Pinpoint the cell where the given text exists, returning its [x, y] midpoint coordinate. 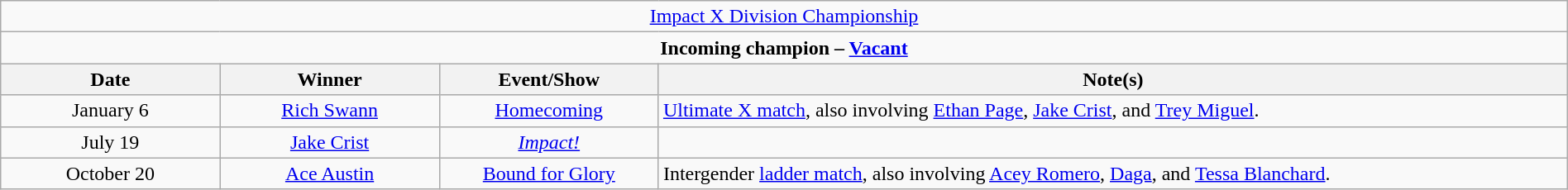
Impact! [549, 142]
Rich Swann [329, 111]
Event/Show [549, 79]
Ace Austin [329, 173]
October 20 [111, 173]
July 19 [111, 142]
Jake Crist [329, 142]
Homecoming [549, 111]
Ultimate X match, also involving Ethan Page, Jake Crist, and Trey Miguel. [1113, 111]
Winner [329, 79]
Note(s) [1113, 79]
Bound for Glory [549, 173]
January 6 [111, 111]
Incoming champion – Vacant [784, 48]
Date [111, 79]
Impact X Division Championship [784, 17]
Intergender ladder match, also involving Acey Romero, Daga, and Tessa Blanchard. [1113, 173]
